Search for the cell housing the specified text and yield its (x, y) center coordinate. 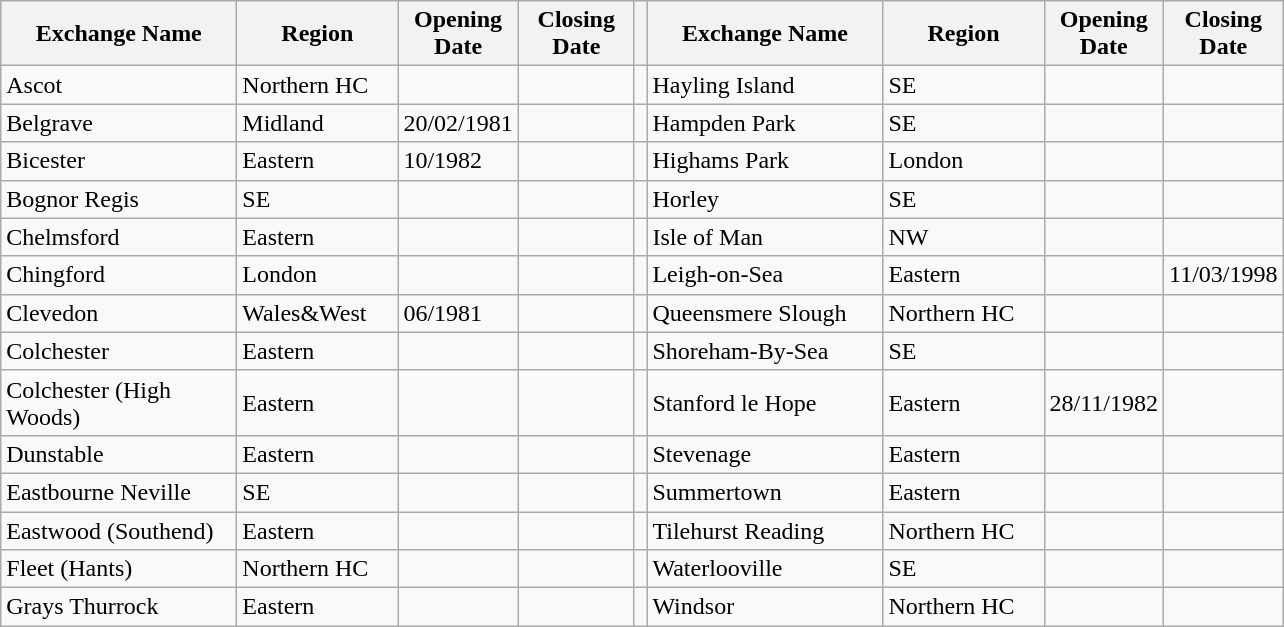
Bognor Regis (119, 199)
06/1981 (458, 313)
Clevedon (119, 313)
Ascot (119, 85)
Grays Thurrock (119, 607)
Queensmere Slough (765, 313)
Colchester (119, 351)
Shoreham-By-Sea (765, 351)
Colchester (High Woods) (119, 402)
10/1982 (458, 161)
Fleet (Hants) (119, 569)
Chelmsford (119, 237)
Dunstable (119, 454)
NW (964, 237)
28/11/1982 (1104, 402)
11/03/1998 (1224, 275)
Waterlooville (765, 569)
Wales&West (318, 313)
Eastbourne Neville (119, 492)
Horley (765, 199)
Hampden Park (765, 123)
Belgrave (119, 123)
Leigh-on-Sea (765, 275)
Stevenage (765, 454)
Stanford le Hope (765, 402)
Midland (318, 123)
Hayling Island (765, 85)
20/02/1981 (458, 123)
Isle of Man (765, 237)
Highams Park (765, 161)
Tilehurst Reading (765, 531)
Eastwood (Southend) (119, 531)
Bicester (119, 161)
Windsor (765, 607)
Summertown (765, 492)
Chingford (119, 275)
